Return the (x, y) coordinate for the center point of the cell that contains the specified text.  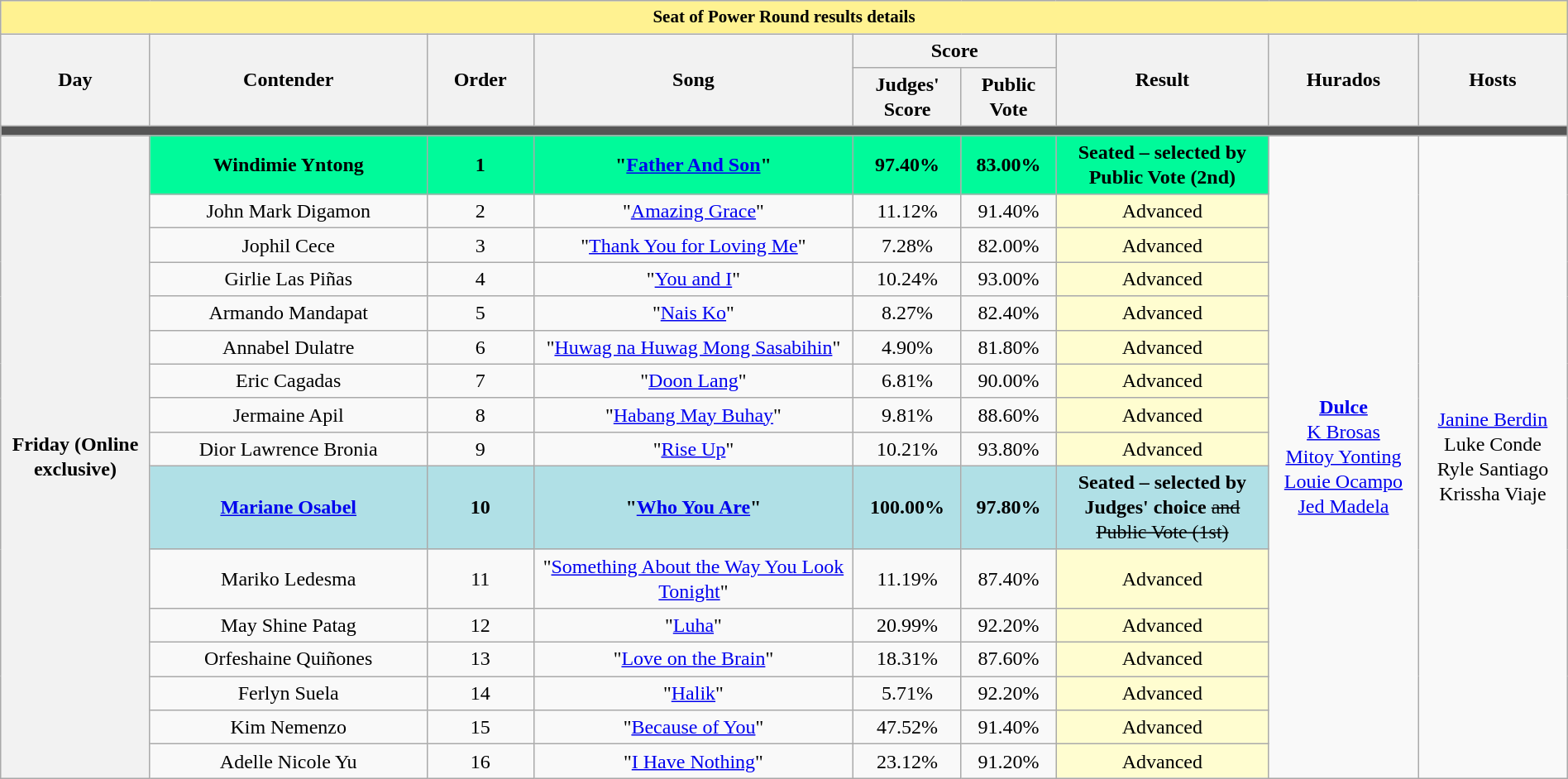
6 (480, 347)
5 (480, 313)
Annabel Dulatre (288, 347)
Hosts (1494, 80)
5.71% (908, 693)
Orfeshaine Quiñones (288, 660)
Armando Mandapat (288, 313)
"Who You Are" (693, 508)
91.20% (1008, 761)
Seat of Power Round results details (784, 17)
Friday (Online exclusive) (75, 456)
Jermaine Apil (288, 415)
"Nais Ko" (693, 313)
4 (480, 280)
81.80% (1008, 347)
"Thank You for Loving Me" (693, 245)
"I Have Nothing" (693, 761)
"Amazing Grace" (693, 212)
83.00% (1008, 165)
8 (480, 415)
90.00% (1008, 380)
Song (693, 80)
7.28% (908, 245)
47.52% (908, 728)
87.40% (1008, 579)
3 (480, 245)
Adelle Nicole Yu (288, 761)
Girlie Las Piñas (288, 280)
11.12% (908, 212)
11.19% (908, 579)
"Habang May Buhay" (693, 415)
23.12% (908, 761)
Judges' Score (908, 98)
10.21% (908, 448)
9 (480, 448)
"Something About the Way You Look Tonight" (693, 579)
1 (480, 165)
11 (480, 579)
Eric Cagadas (288, 380)
97.80% (1008, 508)
100.00% (908, 508)
Result (1162, 80)
Kim Nemenzo (288, 728)
93.80% (1008, 448)
10 (480, 508)
88.60% (1008, 415)
Jophil Cece (288, 245)
93.00% (1008, 280)
Public Vote (1008, 98)
10.24% (908, 280)
6.81% (908, 380)
"Huwag na Huwag Mong Sasabihin" (693, 347)
"Love on the Brain" (693, 660)
Janine BerdinLuke CondeRyle SantiagoKrissha Viaje (1494, 456)
John Mark Digamon (288, 212)
8.27% (908, 313)
Seated – selected by Judges' choice and Public Vote (1st) (1162, 508)
"Luha" (693, 625)
20.99% (908, 625)
13 (480, 660)
Day (75, 80)
Order (480, 80)
Mariko Ledesma (288, 579)
Seated – selected by Public Vote (2nd) (1162, 165)
Hurados (1343, 80)
DulceK BrosasMitoy YontingLouie OcampoJed Madela (1343, 456)
Mariane Osabel (288, 508)
"Because of You" (693, 728)
Windimie Yntong (288, 165)
87.60% (1008, 660)
"Doon Lang" (693, 380)
12 (480, 625)
97.40% (908, 165)
4.90% (908, 347)
7 (480, 380)
82.40% (1008, 313)
Dior Lawrence Bronia (288, 448)
2 (480, 212)
May Shine Patag (288, 625)
Score (954, 51)
15 (480, 728)
"Rise Up" (693, 448)
9.81% (908, 415)
Contender (288, 80)
"Halik" (693, 693)
"You and I" (693, 280)
Ferlyn Suela (288, 693)
"Father And Son" (693, 165)
16 (480, 761)
14 (480, 693)
18.31% (908, 660)
82.00% (1008, 245)
